Output the [x, y] coordinate of the center of the cell containing the given text.  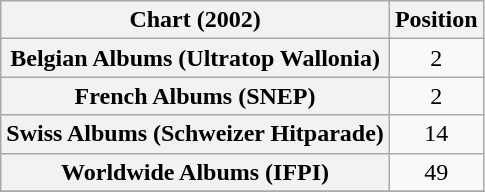
Chart (2002) [196, 20]
14 [436, 134]
49 [436, 172]
Position [436, 20]
Belgian Albums (Ultratop Wallonia) [196, 58]
Worldwide Albums (IFPI) [196, 172]
Swiss Albums (Schweizer Hitparade) [196, 134]
French Albums (SNEP) [196, 96]
